Search for the cell housing the specified text and yield its [x, y] center coordinate. 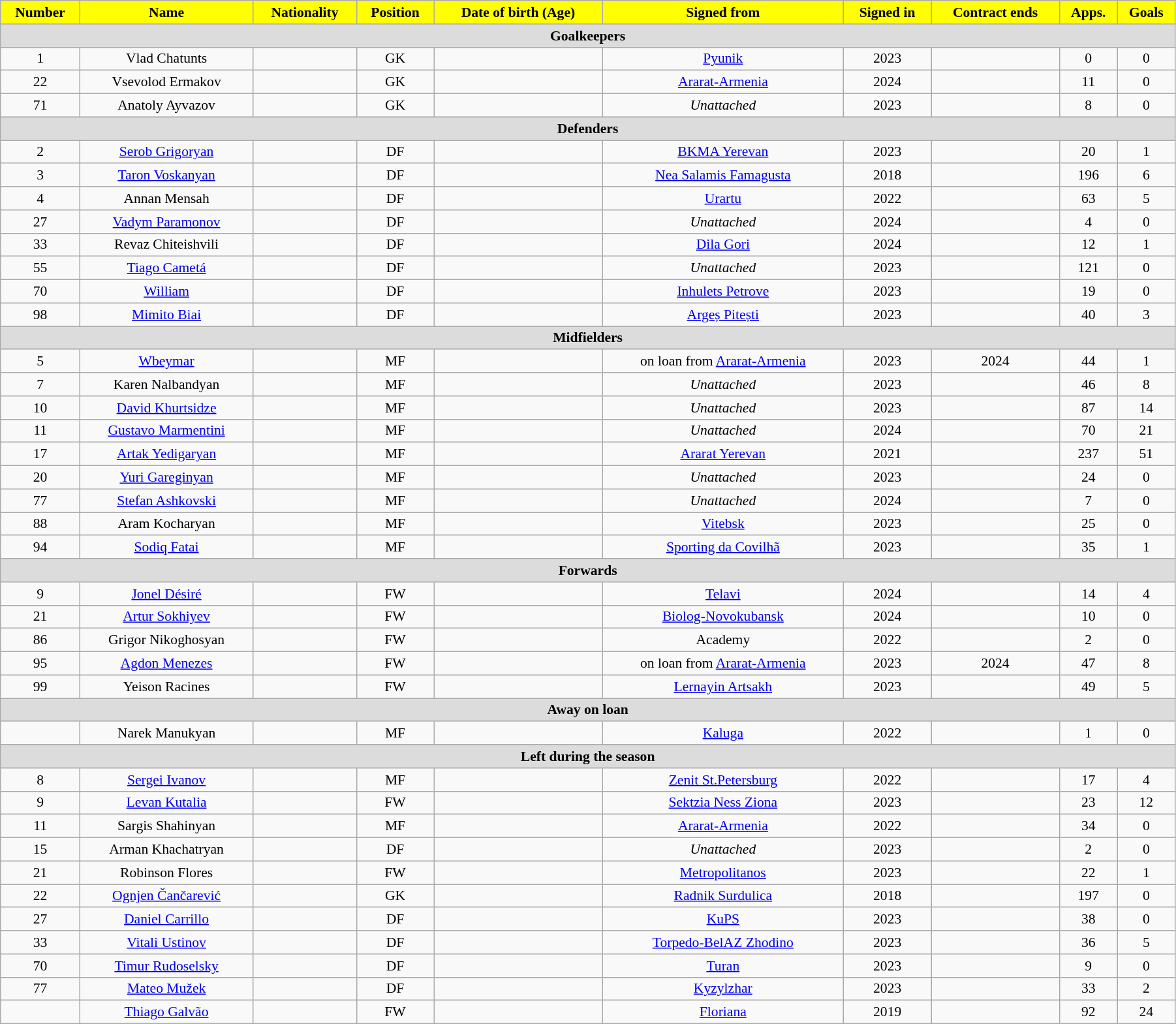
Telavi [723, 594]
35 [1089, 548]
15 [40, 850]
Kyzylzhar [723, 989]
Artak Yedigaryan [166, 454]
86 [40, 640]
95 [40, 664]
Position [395, 12]
Serob Grigoryan [166, 152]
Narek Manukyan [166, 734]
Tiago Cametá [166, 268]
Vsevolod Ermakov [166, 82]
Aram Kocharyan [166, 524]
Turan [723, 966]
Grigor Nikoghosyan [166, 640]
46 [1089, 384]
Karen Nalbandyan [166, 384]
Vlad Chatunts [166, 59]
196 [1089, 176]
Lernayin Artsakh [723, 687]
Taron Voskanyan [166, 176]
49 [1089, 687]
Nea Salamis Famagusta [723, 176]
Ognjen Čančarević [166, 896]
Goals [1146, 12]
Nationality [305, 12]
KuPS [723, 920]
Midfielders [588, 338]
Annan Mensah [166, 198]
Yuri Gareginyan [166, 478]
Yeison Racines [166, 687]
Ararat Yerevan [723, 454]
William [166, 292]
51 [1146, 454]
Vadym Paramonov [166, 222]
Arman Khachatryan [166, 850]
Artur Sokhiyev [166, 617]
Sergei Ivanov [166, 780]
Daniel Carrillo [166, 920]
Stefan Ashkovski [166, 501]
Wbeymar [166, 362]
98 [40, 315]
Dila Gori [723, 245]
Number [40, 12]
92 [1089, 1012]
Gustavo Marmentini [166, 431]
44 [1089, 362]
40 [1089, 315]
36 [1089, 942]
121 [1089, 268]
Kaluga [723, 734]
Sektzia Ness Ziona [723, 803]
Levan Kutalia [166, 803]
Pyunik [723, 59]
Academy [723, 640]
Mateo Mužek [166, 989]
Name [166, 12]
Revaz Chiteishvili [166, 245]
Date of birth (Age) [518, 12]
25 [1089, 524]
Robinson Flores [166, 873]
47 [1089, 664]
Sodiq Fatai [166, 548]
Urartu [723, 198]
Agdon Menezes [166, 664]
55 [40, 268]
Vitebsk [723, 524]
Left during the season [588, 756]
Defenders [588, 129]
71 [40, 106]
Inhulets Petrove [723, 292]
Timur Rudoselsky [166, 966]
Sargis Shahinyan [166, 826]
6 [1146, 176]
BKMA Yerevan [723, 152]
Floriana [723, 1012]
94 [40, 548]
197 [1089, 896]
2021 [887, 454]
David Khurtsidze [166, 408]
Vitali Ustinov [166, 942]
Argeș Pitești [723, 315]
Zenit St.Petersburg [723, 780]
87 [1089, 408]
23 [1089, 803]
Sporting da Covilhã [723, 548]
2019 [887, 1012]
Away on loan [588, 710]
99 [40, 687]
237 [1089, 454]
Torpedo-BelAZ Zhodino [723, 942]
Contract ends [995, 12]
Radnik Surdulica [723, 896]
Metropolitanos [723, 873]
34 [1089, 826]
Signed from [723, 12]
19 [1089, 292]
88 [40, 524]
Anatoly Ayvazov [166, 106]
Mimito Biai [166, 315]
Apps. [1089, 12]
38 [1089, 920]
Jonel Désiré [166, 594]
Biolog-Novokubansk [723, 617]
Goalkeepers [588, 36]
Signed in [887, 12]
63 [1089, 198]
Forwards [588, 570]
Thiago Galvão [166, 1012]
